From the cell containing the given text, extract its center point as [x, y] coordinate. 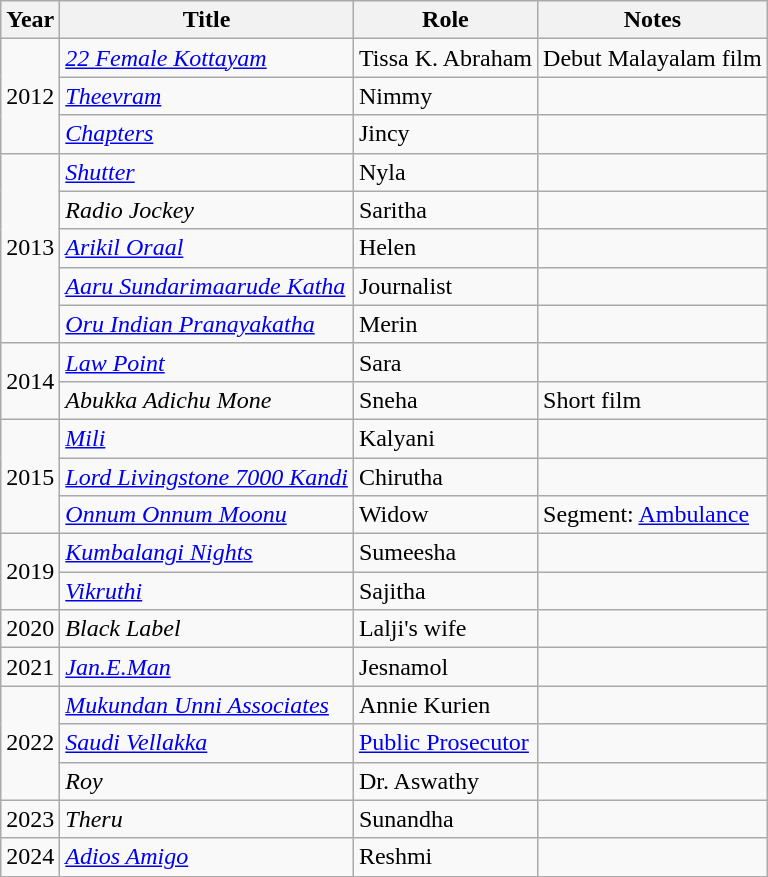
Lalji's wife [445, 629]
Abukka Adichu Mone [207, 400]
Annie Kurien [445, 705]
Adios Amigo [207, 857]
Saudi Vellakka [207, 743]
22 Female Kottayam [207, 58]
Notes [653, 20]
Sumeesha [445, 553]
Dr. Aswathy [445, 781]
Tissa K. Abraham [445, 58]
2019 [30, 572]
Arikil Oraal [207, 248]
Chapters [207, 134]
Mukundan Unni Associates [207, 705]
Roy [207, 781]
Theru [207, 819]
2024 [30, 857]
Oru Indian Pranayakatha [207, 324]
Journalist [445, 286]
Debut Malayalam film [653, 58]
2014 [30, 381]
Title [207, 20]
2023 [30, 819]
Sara [445, 362]
2012 [30, 96]
Short film [653, 400]
Saritha [445, 210]
Nimmy [445, 96]
Reshmi [445, 857]
2015 [30, 476]
Jan.E.Man [207, 667]
Chirutha [445, 477]
2020 [30, 629]
Sneha [445, 400]
Nyla [445, 172]
2021 [30, 667]
Black Label [207, 629]
Year [30, 20]
Segment: Ambulance [653, 515]
Lord Livingstone 7000 Kandi [207, 477]
Kalyani [445, 438]
Role [445, 20]
Jincy [445, 134]
Merin [445, 324]
Mili [207, 438]
Helen [445, 248]
Public Prosecutor [445, 743]
Jesnamol [445, 667]
2013 [30, 248]
Radio Jockey [207, 210]
Sajitha [445, 591]
Aaru Sundarimaarude Katha [207, 286]
Theevram [207, 96]
Widow [445, 515]
Sunandha [445, 819]
Shutter [207, 172]
2022 [30, 743]
Kumbalangi Nights [207, 553]
Vikruthi [207, 591]
Law Point [207, 362]
Onnum Onnum Moonu [207, 515]
